Return [x, y] of the center of cell containing provided text 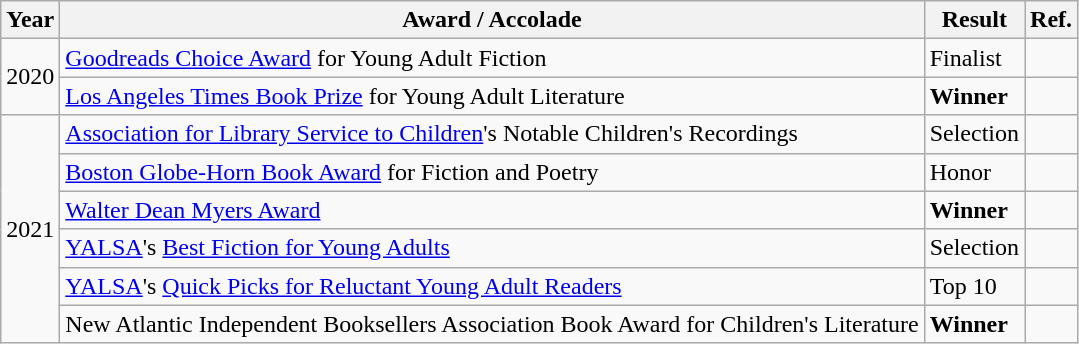
Year [30, 20]
Result [974, 20]
Top 10 [974, 286]
Goodreads Choice Award for Young Adult Fiction [492, 58]
Finalist [974, 58]
Los Angeles Times Book Prize for Young Adult Literature [492, 96]
Honor [974, 172]
Award / Accolade [492, 20]
New Atlantic Independent Booksellers Association Book Award for Children's Literature [492, 324]
YALSA's Best Fiction for Young Adults [492, 248]
2021 [30, 229]
2020 [30, 77]
Association for Library Service to Children's Notable Children's Recordings [492, 134]
YALSA's Quick Picks for Reluctant Young Adult Readers [492, 286]
Ref. [1052, 20]
Walter Dean Myers Award [492, 210]
Boston Globe-Horn Book Award for Fiction and Poetry [492, 172]
